Detect which cell encompasses the target text, then output its [x, y] center coordinate. 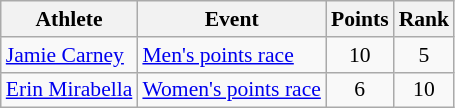
Event [232, 19]
Athlete [70, 19]
Points [360, 19]
Erin Mirabella [70, 90]
Men's points race [232, 55]
Women's points race [232, 90]
5 [424, 55]
6 [360, 90]
Jamie Carney [70, 55]
Rank [424, 19]
